Provide the [X, Y] coordinate of the cell's center where the given text is located.  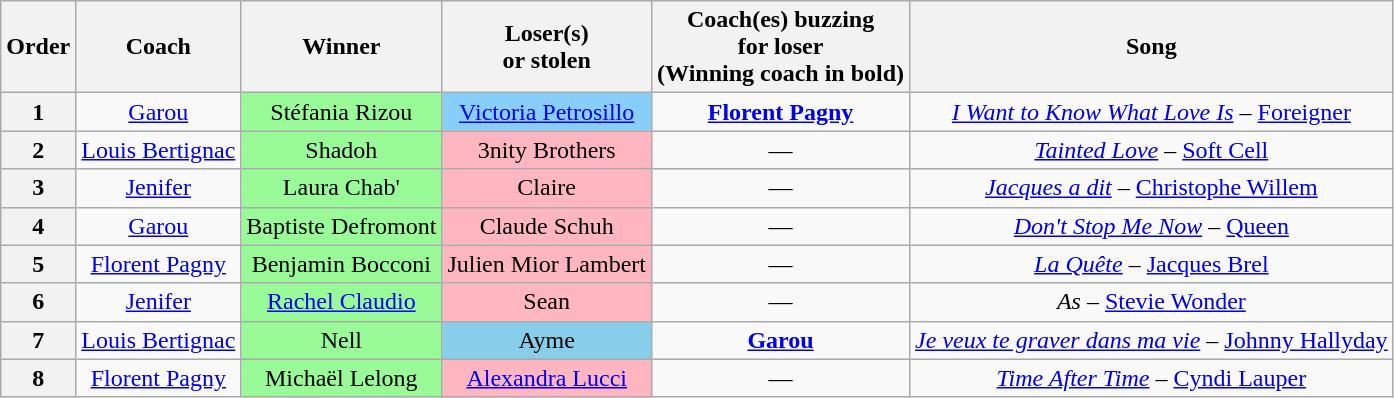
Order [38, 47]
3nity Brothers [547, 150]
Stéfania Rizou [342, 112]
1 [38, 112]
4 [38, 226]
Alexandra Lucci [547, 378]
Time After Time – Cyndi Lauper [1152, 378]
2 [38, 150]
Coach(es) buzzingfor loser (Winning coach in bold) [781, 47]
Coach [158, 47]
Julien Mior Lambert [547, 264]
Baptiste Defromont [342, 226]
I Want to Know What Love Is – Foreigner [1152, 112]
La Quête – Jacques Brel [1152, 264]
8 [38, 378]
Rachel Claudio [342, 302]
Shadoh [342, 150]
5 [38, 264]
Nell [342, 340]
Claude Schuh [547, 226]
6 [38, 302]
Sean [547, 302]
Tainted Love – Soft Cell [1152, 150]
Je veux te graver dans ma vie – Johnny Hallyday [1152, 340]
Michaël Lelong [342, 378]
Jacques a dit – Christophe Willem [1152, 188]
Winner [342, 47]
Benjamin Bocconi [342, 264]
3 [38, 188]
Loser(s)or stolen [547, 47]
Don't Stop Me Now – Queen [1152, 226]
7 [38, 340]
As – Stevie Wonder [1152, 302]
Song [1152, 47]
Claire [547, 188]
Victoria Petrosillo [547, 112]
Ayme [547, 340]
Laura Chab' [342, 188]
